From the cell containing the given text, extract its center point as (x, y) coordinate. 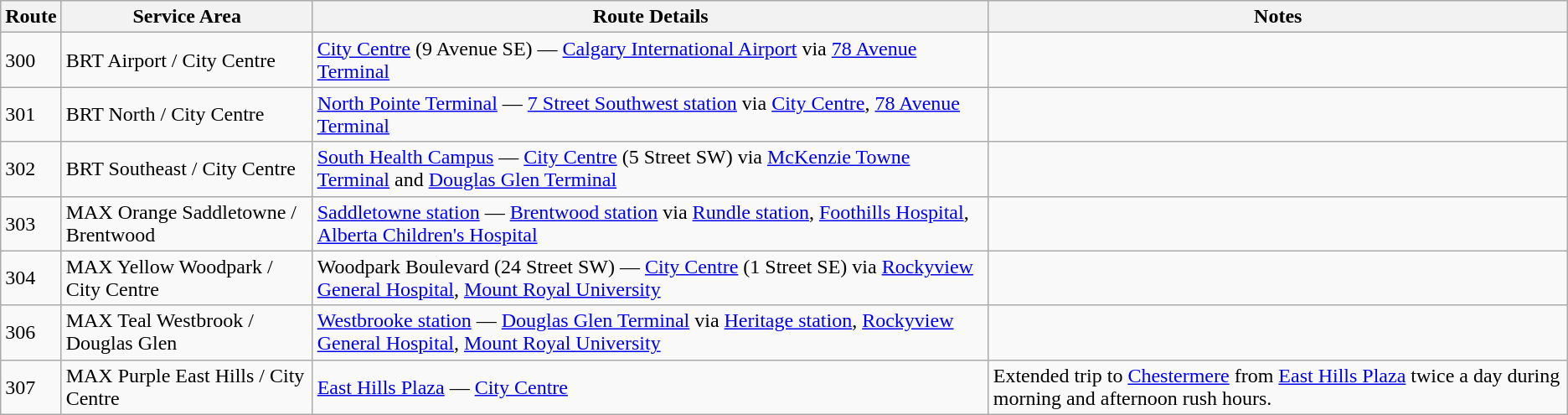
MAX Orange Saddletowne / Brentwood (187, 223)
Notes (1278, 17)
Service Area (187, 17)
BRT North / City Centre (187, 114)
MAX Purple East Hills / City Centre (187, 387)
Saddletowne station — Brentwood station via Rundle station, Foothills Hospital, Alberta Children's Hospital (650, 223)
Route (31, 17)
MAX Teal Westbrook / Douglas Glen (187, 332)
300 (31, 60)
306 (31, 332)
Extended trip to Chestermere from East Hills Plaza twice a day during morning and afternoon rush hours. (1278, 387)
302 (31, 169)
Route Details (650, 17)
Westbrooke station — Douglas Glen Terminal via Heritage station, Rockyview General Hospital, Mount Royal University (650, 332)
East Hills Plaza — City Centre (650, 387)
303 (31, 223)
BRT Southeast / City Centre (187, 169)
304 (31, 278)
BRT Airport / City Centre (187, 60)
South Health Campus — City Centre (5 Street SW) via McKenzie Towne Terminal and Douglas Glen Terminal (650, 169)
301 (31, 114)
City Centre (9 Avenue SE) — Calgary International Airport via 78 Avenue Terminal (650, 60)
Woodpark Boulevard (24 Street SW) — City Centre (1 Street SE) via Rockyview General Hospital, Mount Royal University (650, 278)
North Pointe Terminal — 7 Street Southwest station via City Centre, 78 Avenue Terminal (650, 114)
307 (31, 387)
MAX Yellow Woodpark / City Centre (187, 278)
